Return the [x, y] coordinate for the center point of the cell that contains the specified text.  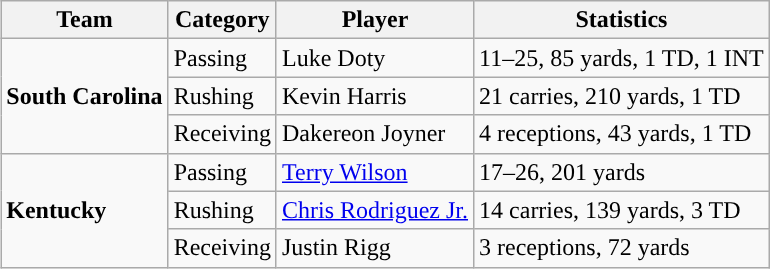
11–25, 85 yards, 1 TD, 1 INT [622, 58]
Luke Doty [374, 58]
3 receptions, 72 yards [622, 248]
Player [374, 20]
4 receptions, 43 yards, 1 TD [622, 134]
21 carries, 210 yards, 1 TD [622, 96]
Justin Rigg [374, 248]
Dakereon Joyner [374, 134]
Team [84, 20]
17–26, 201 yards [622, 172]
Kentucky [84, 210]
Chris Rodriguez Jr. [374, 210]
Statistics [622, 20]
14 carries, 139 yards, 3 TD [622, 210]
Category [222, 20]
South Carolina [84, 96]
Terry Wilson [374, 172]
Kevin Harris [374, 96]
